Extract the (x, y) coordinate from the center of the cell holding the provided text.  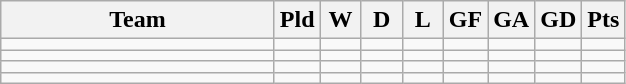
GA (512, 20)
Team (138, 20)
W (340, 20)
Pld (297, 20)
L (422, 20)
GD (558, 20)
D (382, 20)
Pts (604, 20)
GF (465, 20)
